Locate the cell with the specified text and output its (x, y) center coordinate. 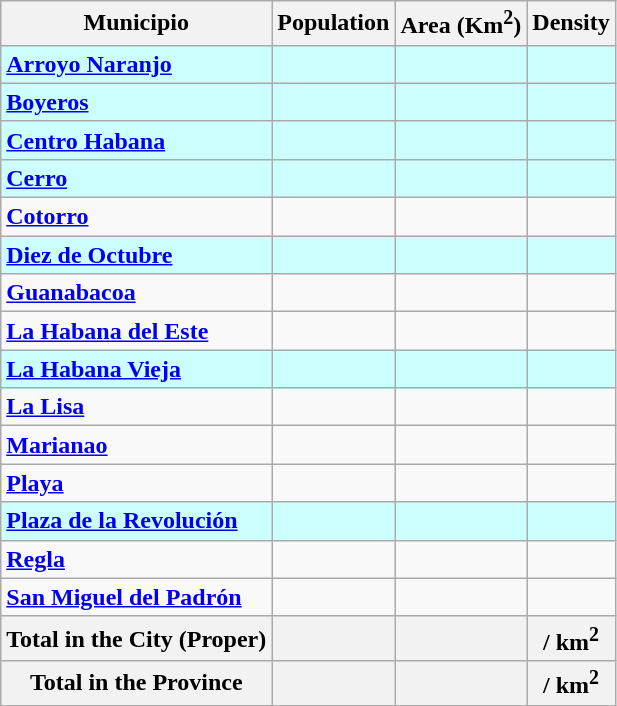
Area (Km2) (461, 24)
Cerro (136, 178)
Guanabacoa (136, 293)
Density (571, 24)
Centro Habana (136, 140)
La Habana Vieja (136, 369)
Marianao (136, 445)
Boyeros (136, 102)
Regla (136, 559)
Diez de Octubre (136, 255)
Plaza de la Revolución (136, 521)
Total in the Province (136, 684)
Playa (136, 483)
La Lisa (136, 407)
San Miguel del Padrón (136, 597)
Population (334, 24)
Municipio (136, 24)
Total in the City (Proper) (136, 638)
Cotorro (136, 217)
Arroyo Naranjo (136, 64)
La Habana del Este (136, 331)
